Search for the cell housing the specified text and yield its (X, Y) center coordinate. 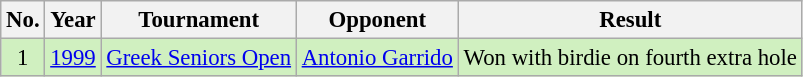
Year (73, 20)
1999 (73, 58)
Won with birdie on fourth extra hole (630, 58)
1 (23, 58)
Result (630, 20)
Opponent (377, 20)
Tournament (198, 20)
No. (23, 20)
Antonio Garrido (377, 58)
Greek Seniors Open (198, 58)
